Detect which cell encompasses the target text, then output its [x, y] center coordinate. 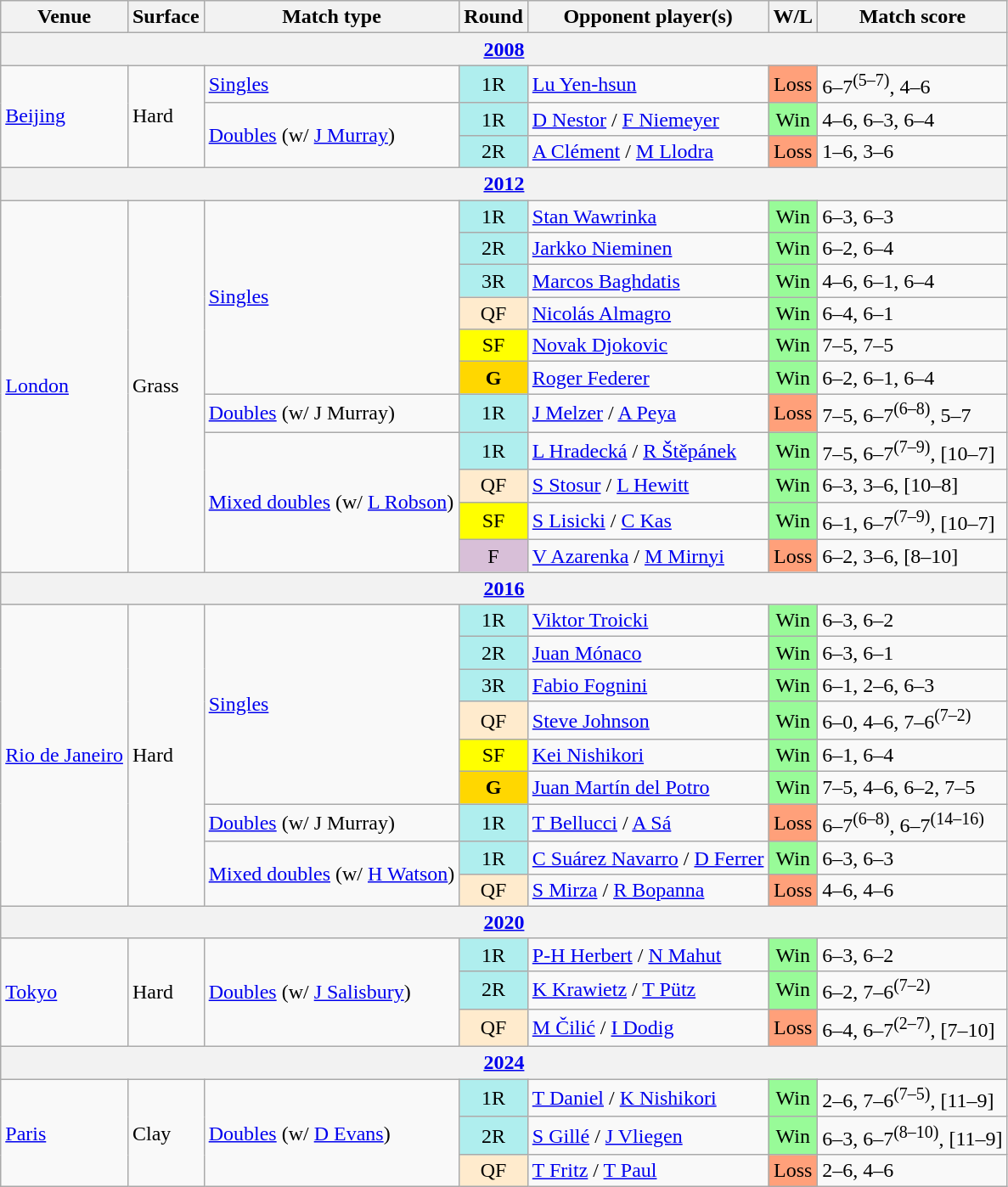
Paris [65, 1133]
4–6, 4–6 [912, 890]
S Lisicki / C Kas [648, 521]
V Azarenka / M Mirnyi [648, 556]
2008 [504, 49]
S Stosur / L Hewitt [648, 486]
6–2, 3–6, [8–10] [912, 556]
6–7(5–7), 4–6 [912, 85]
6–0, 4–6, 7–6(7–2) [912, 720]
Steve Johnson [648, 720]
D Nestor / F Niemeyer [648, 119]
C Suárez Navarro / D Ferrer [648, 858]
6–2, 6–4 [912, 249]
Match score [912, 17]
6–4, 6–7(2–7), [7–10] [912, 1027]
6–1, 6–7(7–9), [10–7] [912, 521]
Match type [331, 17]
1–6, 3–6 [912, 151]
6–2, 7–6(7–2) [912, 990]
Beijing [65, 117]
6–2, 6–1, 6–4 [912, 378]
6–3, 6–1 [912, 653]
K Krawietz / T Pütz [648, 990]
T Daniel / K Nishikori [648, 1099]
A Clément / M Llodra [648, 151]
L Hradecká / R Štěpánek [648, 452]
Surface [166, 17]
M Čilić / I Dodig [648, 1027]
Viktor Troicki [648, 621]
6–1, 6–4 [912, 756]
S Mirza / R Bopanna [648, 890]
2012 [504, 184]
Doubles (w/ D Evans) [331, 1133]
Marcos Baghdatis [648, 281]
F [493, 556]
London [65, 386]
Rio de Janeiro [65, 756]
Novak Djokovic [648, 346]
P-H Herbert / N Mahut [648, 954]
6–3, 6–7(8–10), [11–9] [912, 1136]
Stan Wawrinka [648, 217]
T Fritz / T Paul [648, 1171]
J Melzer / A Peya [648, 413]
4–6, 6–1, 6–4 [912, 281]
Roger Federer [648, 378]
T Bellucci / A Sá [648, 824]
S Gillé / J Vliegen [648, 1136]
4–6, 6–3, 6–4 [912, 119]
Tokyo [65, 992]
Clay [166, 1133]
7–5, 6–7(7–9), [10–7] [912, 452]
Fabio Fognini [648, 685]
Grass [166, 386]
Mixed doubles (w/ H Watson) [331, 874]
Juan Martín del Potro [648, 788]
Venue [65, 17]
2024 [504, 1063]
6–7(6–8), 6–7(14–16) [912, 824]
6–4, 6–1 [912, 313]
2–6, 7–6(7–5), [11–9] [912, 1099]
Jarkko Nieminen [648, 249]
2–6, 4–6 [912, 1171]
7–5, 6–7(6–8), 5–7 [912, 413]
Round [493, 17]
Juan Mónaco [648, 653]
2016 [504, 588]
2020 [504, 922]
Mixed doubles (w/ L Robson) [331, 503]
W/L [793, 17]
7–5, 7–5 [912, 346]
6–1, 2–6, 6–3 [912, 685]
Kei Nishikori [648, 756]
6–3, 3–6, [10–8] [912, 486]
Nicolás Almagro [648, 313]
Doubles (w/ J Salisbury) [331, 992]
7–5, 4–6, 6–2, 7–5 [912, 788]
Lu Yen-hsun [648, 85]
Opponent player(s) [648, 17]
